Return (X, Y) of the center of cell containing provided text 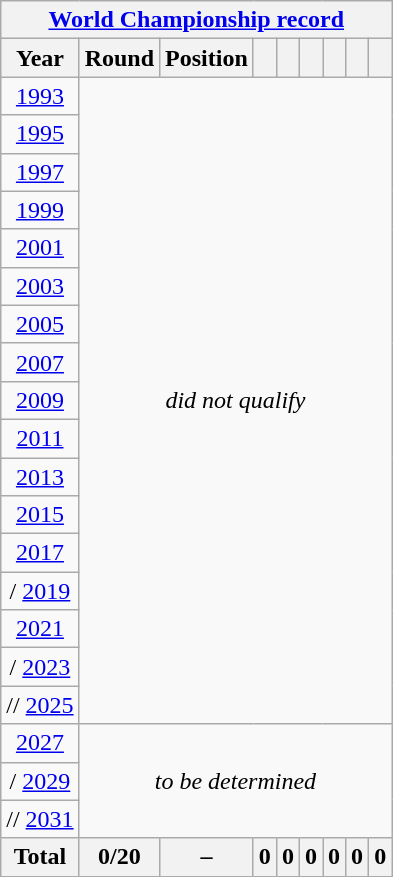
Position (207, 58)
1993 (40, 96)
2027 (40, 743)
Total (40, 857)
0/20 (119, 857)
2013 (40, 477)
1999 (40, 210)
did not qualify (236, 400)
2003 (40, 286)
2015 (40, 515)
to be determined (236, 781)
Year (40, 58)
Round (119, 58)
2021 (40, 629)
// 2031 (40, 819)
// 2025 (40, 705)
2001 (40, 248)
/ 2023 (40, 667)
1995 (40, 134)
2007 (40, 362)
2005 (40, 324)
2011 (40, 438)
1997 (40, 172)
/ 2029 (40, 781)
2017 (40, 553)
2009 (40, 400)
– (207, 857)
World Championship record (196, 20)
/ 2019 (40, 591)
